From the cell containing the given text, extract its center point as (X, Y) coordinate. 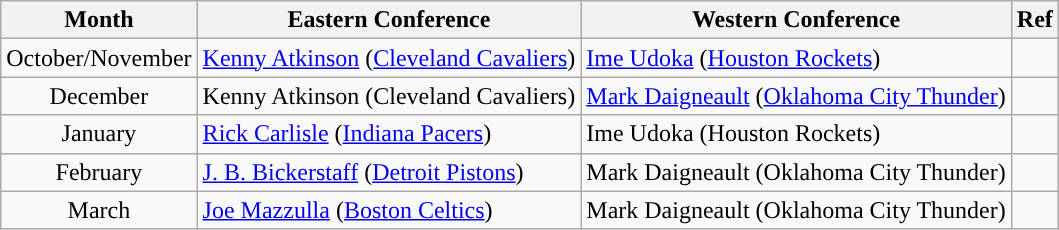
Western Conference (796, 20)
Rick Carlisle (Indiana Pacers) (389, 134)
Month (99, 20)
Eastern Conference (389, 20)
January (99, 134)
February (99, 172)
Joe Mazzulla (Boston Celtics) (389, 210)
March (99, 210)
J. B. Bickerstaff (Detroit Pistons) (389, 172)
October/November (99, 58)
Ref (1034, 20)
December (99, 96)
